Extract the [X, Y] coordinate from the center of the cell holding the provided text.  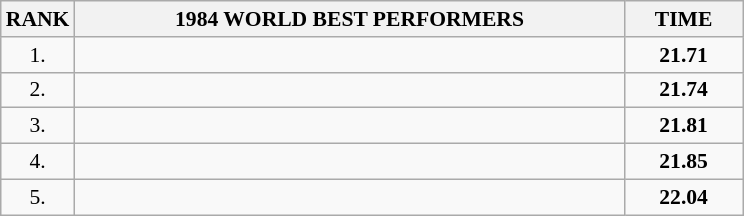
3. [38, 126]
21.71 [684, 55]
1. [38, 55]
2. [38, 90]
5. [38, 197]
21.74 [684, 90]
RANK [38, 19]
1984 WORLD BEST PERFORMERS [349, 19]
TIME [684, 19]
22.04 [684, 197]
21.85 [684, 162]
4. [38, 162]
21.81 [684, 126]
